Find where the given text appears and provide that cell's center as (X, Y) coordinate. 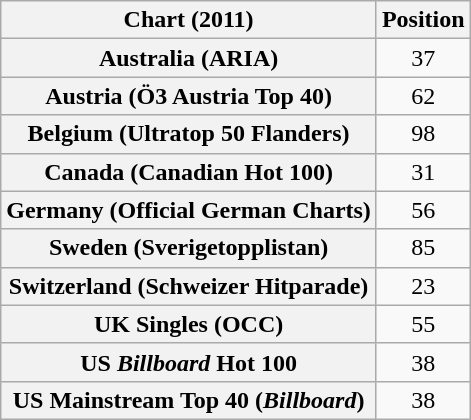
Belgium (Ultratop 50 Flanders) (189, 134)
Austria (Ö3 Austria Top 40) (189, 96)
Germany (Official German Charts) (189, 210)
85 (423, 248)
Australia (ARIA) (189, 58)
56 (423, 210)
Chart (2011) (189, 20)
Sweden (Sverigetopplistan) (189, 248)
Canada (Canadian Hot 100) (189, 172)
23 (423, 286)
Switzerland (Schweizer Hitparade) (189, 286)
US Mainstream Top 40 (Billboard) (189, 400)
62 (423, 96)
UK Singles (OCC) (189, 324)
US Billboard Hot 100 (189, 362)
98 (423, 134)
55 (423, 324)
Position (423, 20)
37 (423, 58)
31 (423, 172)
